Determine the (x, y) coordinate at the center of the cell enclosing the given text.  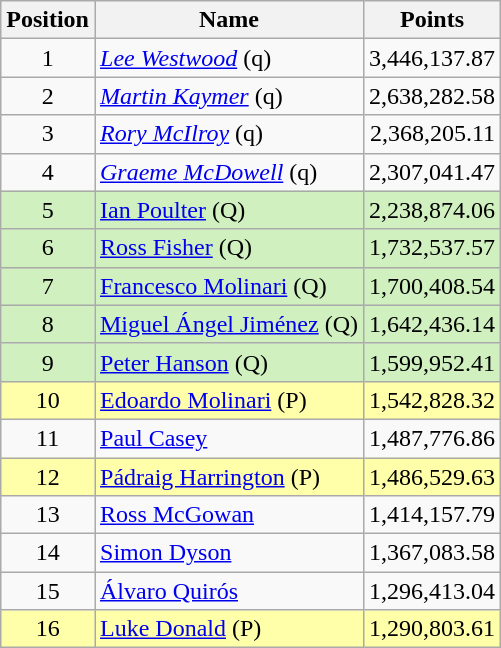
1,599,952.41 (432, 362)
11 (48, 438)
13 (48, 515)
7 (48, 286)
Miguel Ángel Jiménez (Q) (228, 324)
2 (48, 96)
Graeme McDowell (q) (228, 172)
Edoardo Molinari (P) (228, 400)
Ross Fisher (Q) (228, 248)
1,290,803.61 (432, 629)
14 (48, 553)
Ross McGowan (228, 515)
4 (48, 172)
1,642,436.14 (432, 324)
Rory McIlroy (q) (228, 134)
Álvaro Quirós (228, 591)
Luke Donald (P) (228, 629)
1,367,083.58 (432, 553)
6 (48, 248)
Peter Hanson (Q) (228, 362)
1,414,157.79 (432, 515)
1,296,413.04 (432, 591)
Position (48, 20)
Martin Kaymer (q) (228, 96)
3 (48, 134)
2,638,282.58 (432, 96)
Pádraig Harrington (P) (228, 477)
9 (48, 362)
12 (48, 477)
2,238,874.06 (432, 210)
1,700,408.54 (432, 286)
1,542,828.32 (432, 400)
1 (48, 58)
1,487,776.86 (432, 438)
1,732,537.57 (432, 248)
Francesco Molinari (Q) (228, 286)
Name (228, 20)
3,446,137.87 (432, 58)
Ian Poulter (Q) (228, 210)
1,486,529.63 (432, 477)
10 (48, 400)
Simon Dyson (228, 553)
2,368,205.11 (432, 134)
15 (48, 591)
8 (48, 324)
5 (48, 210)
Points (432, 20)
16 (48, 629)
2,307,041.47 (432, 172)
Paul Casey (228, 438)
Lee Westwood (q) (228, 58)
